Locate the cell with the specified text and output its [x, y] center coordinate. 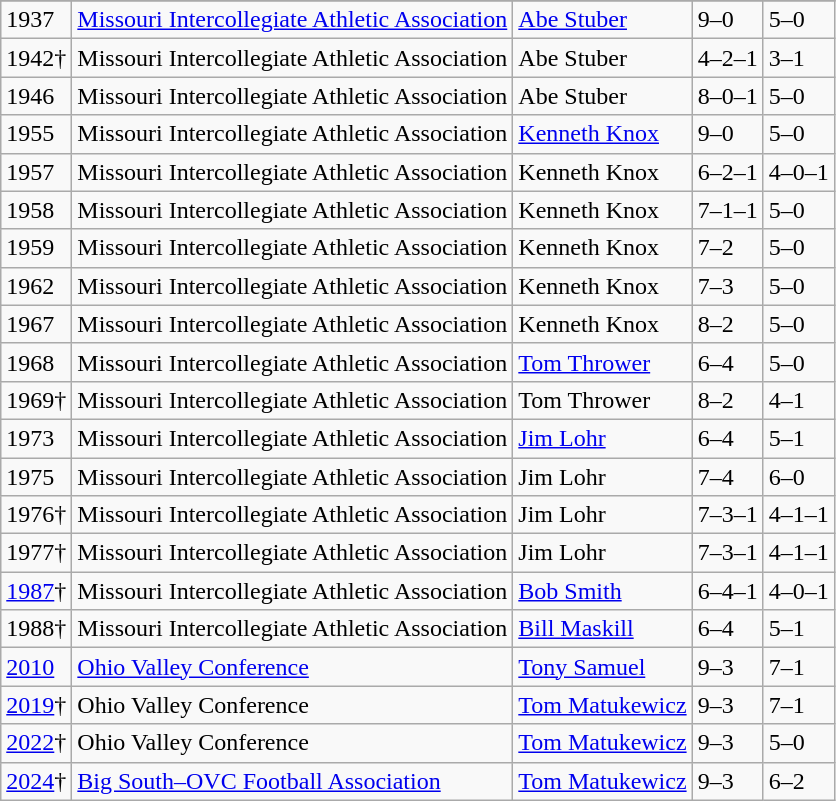
7–1–1 [728, 210]
1959 [36, 248]
1968 [36, 362]
1958 [36, 210]
Big South–OVC Football Association [292, 781]
1973 [36, 438]
1937 [36, 20]
1975 [36, 477]
1969† [36, 400]
6–2 [798, 781]
2024† [36, 781]
1987† [36, 591]
6–2–1 [728, 172]
4–1 [798, 400]
2010 [36, 667]
1988† [36, 629]
8–0–1 [728, 96]
1946 [36, 96]
1967 [36, 324]
Bob Smith [602, 591]
1977† [36, 553]
Bill Maskill [602, 629]
7–3 [728, 286]
3–1 [798, 58]
1976† [36, 515]
6–0 [798, 477]
2019† [36, 705]
7–2 [728, 248]
7–4 [728, 477]
1962 [36, 286]
4–2–1 [728, 58]
2022† [36, 743]
1955 [36, 134]
Tony Samuel [602, 667]
1957 [36, 172]
6–4–1 [728, 591]
1942† [36, 58]
